Output the (X, Y) coordinate of the center of the cell containing the given text.  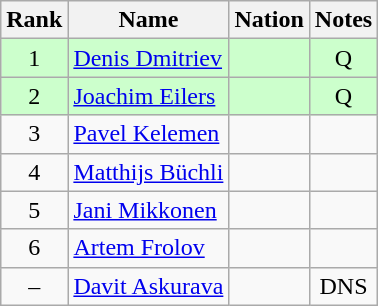
1 (34, 58)
6 (34, 248)
Notes (343, 20)
Rank (34, 20)
Joachim Eilers (148, 96)
Davit Askurava (148, 286)
Matthijs Büchli (148, 172)
3 (34, 134)
2 (34, 96)
Jani Mikkonen (148, 210)
Artem Frolov (148, 248)
Pavel Kelemen (148, 134)
DNS (343, 286)
4 (34, 172)
Nation (269, 20)
– (34, 286)
Name (148, 20)
Denis Dmitriev (148, 58)
5 (34, 210)
